Determine the [X, Y] coordinate at the center of the cell enclosing the given text.  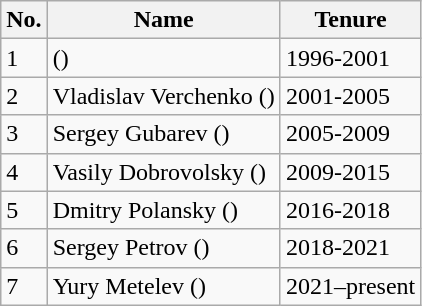
4 [24, 172]
Name [164, 20]
2 [24, 96]
2016-2018 [350, 210]
2021–present [350, 286]
Tenure [350, 20]
Vasily Dobrovolsky () [164, 172]
3 [24, 134]
Yury Metelev () [164, 286]
Sergey Petrov () [164, 248]
7 [24, 286]
Dmitry Polansky () [164, 210]
6 [24, 248]
No. [24, 20]
1 [24, 58]
2001-2005 [350, 96]
Sergey Gubarev () [164, 134]
2018-2021 [350, 248]
5 [24, 210]
Vladislav Verchenko () [164, 96]
2005-2009 [350, 134]
() [164, 58]
2009-2015 [350, 172]
1996-2001 [350, 58]
